Return [x, y] of the center of cell containing provided text 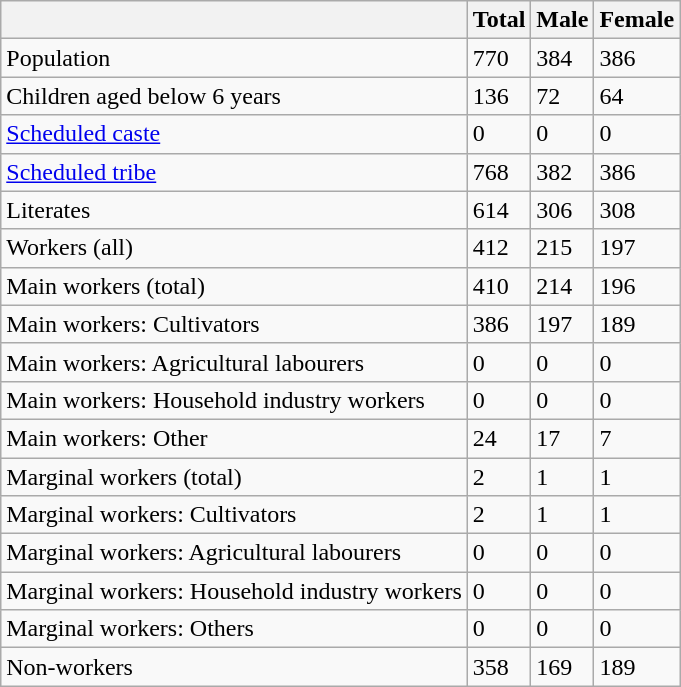
768 [499, 172]
Male [562, 20]
Marginal workers: Household industry workers [234, 591]
Marginal workers: Others [234, 629]
770 [499, 58]
Marginal workers (total) [234, 477]
7 [637, 438]
Total [499, 20]
169 [562, 667]
384 [562, 58]
Main workers: Cultivators [234, 324]
136 [499, 96]
Children aged below 6 years [234, 96]
Literates [234, 210]
Non-workers [234, 667]
72 [562, 96]
Main workers: Agricultural labourers [234, 362]
306 [562, 210]
Marginal workers: Cultivators [234, 515]
412 [499, 248]
215 [562, 248]
Workers (all) [234, 248]
Population [234, 58]
Main workers: Other [234, 438]
Main workers (total) [234, 286]
382 [562, 172]
214 [562, 286]
24 [499, 438]
196 [637, 286]
358 [499, 667]
410 [499, 286]
Scheduled caste [234, 134]
Main workers: Household industry workers [234, 400]
Female [637, 20]
Scheduled tribe [234, 172]
64 [637, 96]
17 [562, 438]
308 [637, 210]
Marginal workers: Agricultural labourers [234, 553]
614 [499, 210]
